Provide the [x, y] coordinate of the cell's center where the given text is located.  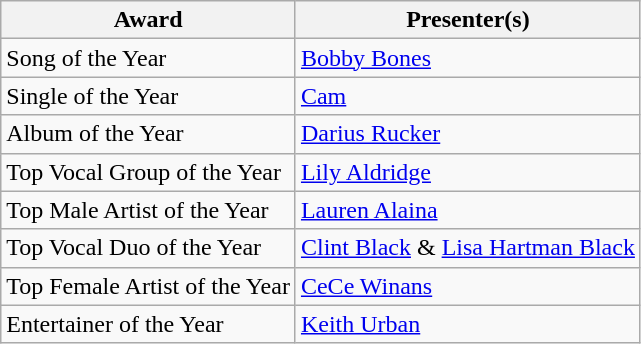
Darius Rucker [468, 134]
Award [148, 20]
Lily Aldridge [468, 172]
Lauren Alaina [468, 210]
Bobby Bones [468, 58]
Single of the Year [148, 96]
Top Male Artist of the Year [148, 210]
Top Vocal Duo of the Year [148, 248]
Clint Black & Lisa Hartman Black [468, 248]
Entertainer of the Year [148, 324]
Keith Urban [468, 324]
CeCe Winans [468, 286]
Song of the Year [148, 58]
Presenter(s) [468, 20]
Cam [468, 96]
Album of the Year [148, 134]
Top Female Artist of the Year [148, 286]
Top Vocal Group of the Year [148, 172]
